Scan for the cell matching the given text and deliver its (x, y) coordinate at center. 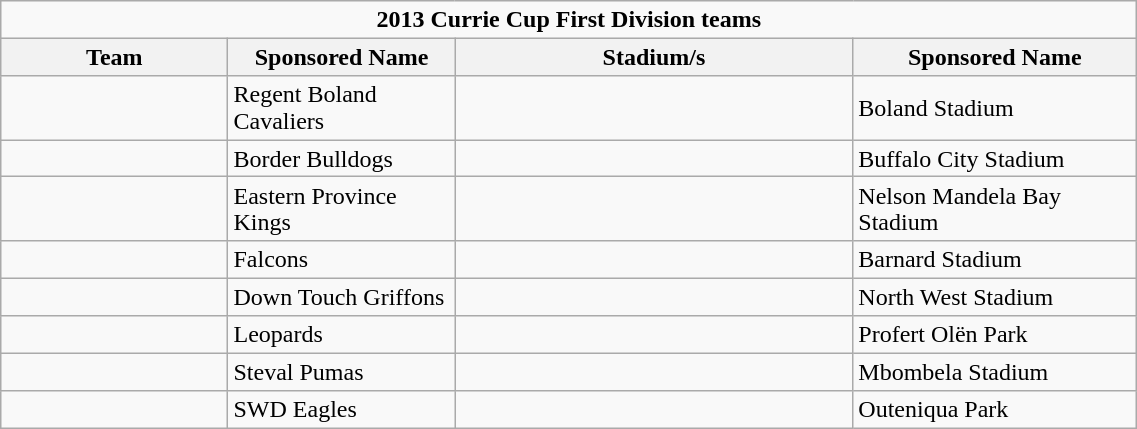
Eastern Province Kings (342, 209)
Steval Pumas (342, 372)
Boland Stadium (995, 108)
Team (114, 56)
North West Stadium (995, 296)
Down Touch Griffons (342, 296)
SWD Eagles (342, 410)
Border Bulldogs (342, 158)
Profert Olën Park (995, 334)
Leopards (342, 334)
Mbombela Stadium (995, 372)
Nelson Mandela Bay Stadium (995, 209)
Regent Boland Cavaliers (342, 108)
Barnard Stadium (995, 260)
Outeniqua Park (995, 410)
Falcons (342, 260)
Stadium/s (654, 56)
Buffalo City Stadium (995, 158)
2013 Currie Cup First Division teams (569, 20)
